Find where the given text appears and provide that cell's center as (X, Y) coordinate. 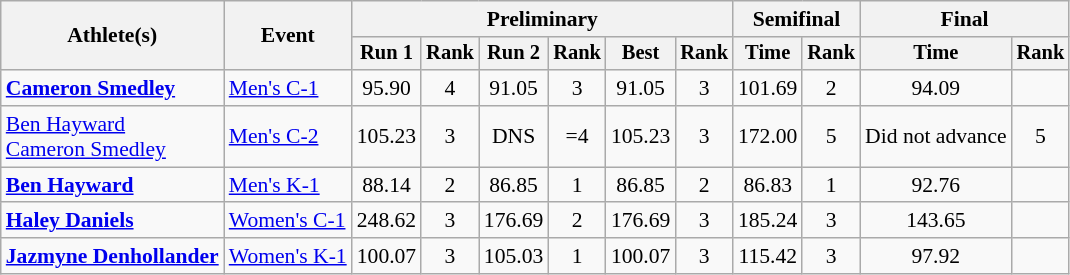
Run 2 (514, 54)
Preliminary (542, 19)
92.76 (936, 185)
Men's C-2 (288, 136)
Event (288, 36)
172.00 (768, 136)
Ben Hayward (112, 185)
Run 1 (386, 54)
Men's C-1 (288, 88)
185.24 (768, 221)
Did not advance (936, 136)
Semifinal (796, 19)
DNS (514, 136)
86.83 (768, 185)
Women's C-1 (288, 221)
Men's K-1 (288, 185)
Women's K-1 (288, 256)
Haley Daniels (112, 221)
4 (450, 88)
115.42 (768, 256)
88.14 (386, 185)
95.90 (386, 88)
248.62 (386, 221)
Jazmyne Denhollander (112, 256)
Ben HaywardCameron Smedley (112, 136)
Athlete(s) (112, 36)
143.65 (936, 221)
=4 (577, 136)
Final (964, 19)
94.09 (936, 88)
Cameron Smedley (112, 88)
101.69 (768, 88)
97.92 (936, 256)
Best (640, 54)
105.03 (514, 256)
